From the cell containing the given text, extract its center point as (x, y) coordinate. 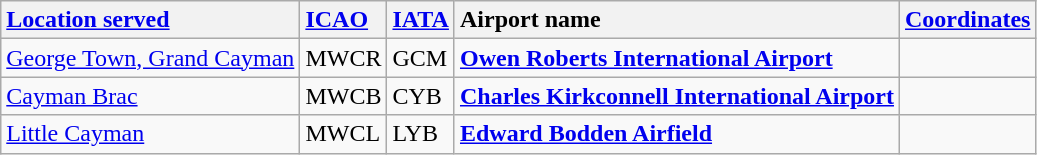
CYB (421, 96)
LYB (421, 134)
Location served (150, 20)
Owen Roberts International Airport (676, 58)
MWCB (344, 96)
Coordinates (968, 20)
Little Cayman (150, 134)
MWCL (344, 134)
George Town, Grand Cayman (150, 58)
Cayman Brac (150, 96)
IATA (421, 20)
ICAO (344, 20)
GCM (421, 58)
Airport name (676, 20)
MWCR (344, 58)
Charles Kirkconnell International Airport (676, 96)
Edward Bodden Airfield (676, 134)
